Scan for the cell matching the given text and deliver its (x, y) coordinate at center. 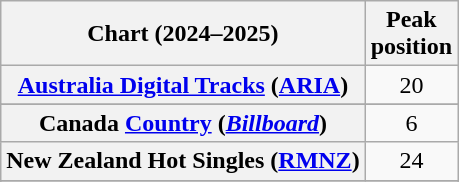
20 (411, 85)
Canada Country (Billboard) (183, 123)
24 (411, 161)
Australia Digital Tracks (ARIA) (183, 85)
Peakposition (411, 34)
New Zealand Hot Singles (RMNZ) (183, 161)
6 (411, 123)
Chart (2024–2025) (183, 34)
